Find where the given text appears and provide that cell's center as (x, y) coordinate. 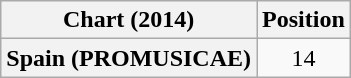
Position (304, 20)
Chart (2014) (129, 20)
Spain (PROMUSICAE) (129, 58)
14 (304, 58)
